Detect which cell encompasses the target text, then output its (x, y) center coordinate. 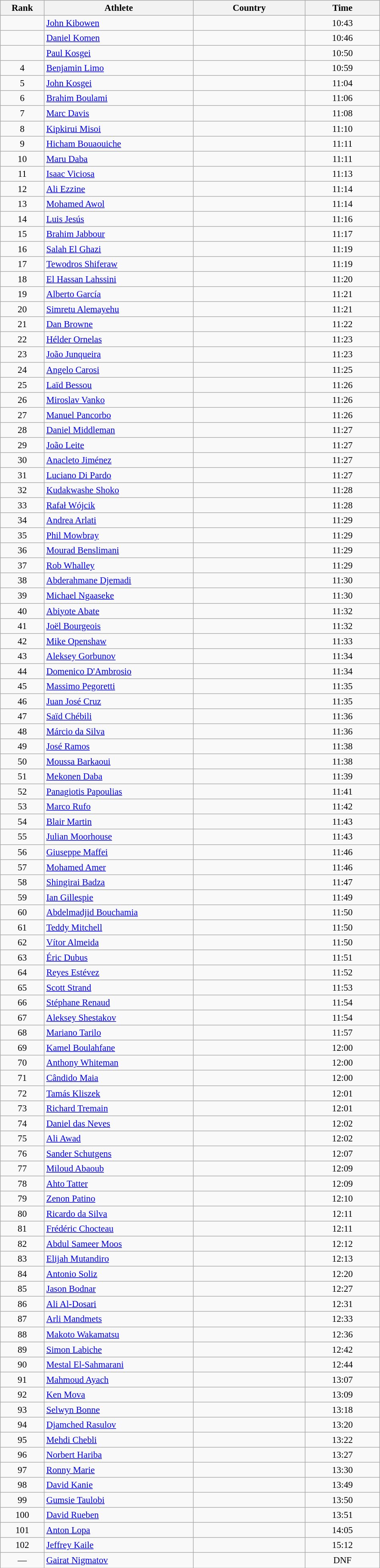
Laïd Bessou (119, 385)
51 (22, 777)
61 (22, 927)
Hélder Ornelas (119, 340)
98 (22, 1485)
11:41 (342, 792)
Richard Tremain (119, 1108)
12:36 (342, 1334)
68 (22, 1033)
35 (22, 536)
10:50 (342, 53)
12:07 (342, 1153)
Brahim Boulami (119, 98)
70 (22, 1063)
12:20 (342, 1274)
Aleksey Gorbunov (119, 656)
74 (22, 1123)
Ali Ezzine (119, 189)
Ken Mova (119, 1395)
11:42 (342, 807)
Maru Daba (119, 159)
12:13 (342, 1259)
86 (22, 1304)
45 (22, 686)
Ricardo da Silva (119, 1214)
Isaac Viciosa (119, 174)
DNF (342, 1560)
11:25 (342, 370)
75 (22, 1138)
Daniel Middleman (119, 430)
David Rueben (119, 1515)
13:30 (342, 1470)
37 (22, 566)
13:50 (342, 1500)
Abdul Sameer Moos (119, 1244)
29 (22, 445)
82 (22, 1244)
11:10 (342, 129)
20 (22, 310)
23 (22, 355)
11:06 (342, 98)
Kudakwashe Shoko (119, 490)
Éric Dubus (119, 957)
13:20 (342, 1425)
69 (22, 1048)
Ali Awad (119, 1138)
11:53 (342, 988)
John Kosgei (119, 83)
11:57 (342, 1033)
Luis Jesús (119, 219)
Domenico D'Ambrosio (119, 671)
Angelo Carosi (119, 370)
94 (22, 1425)
4 (22, 68)
78 (22, 1184)
89 (22, 1349)
60 (22, 912)
Kipkirui Misoi (119, 129)
Anton Lopa (119, 1530)
11:20 (342, 279)
24 (22, 370)
Rafał Wójcik (119, 506)
15:12 (342, 1546)
12 (22, 189)
Anacleto Jiménez (119, 460)
8 (22, 129)
Kamel Boulahfane (119, 1048)
Mohamed Amer (119, 867)
9 (22, 144)
Abderahmane Djemadi (119, 581)
26 (22, 400)
32 (22, 490)
11:39 (342, 777)
73 (22, 1108)
Jason Bodnar (119, 1289)
Panagiotis Papoulias (119, 792)
91 (22, 1380)
Mehdi Chebli (119, 1440)
Tamás Kliszek (119, 1093)
13:51 (342, 1515)
Ronny Marie (119, 1470)
54 (22, 822)
Márcio da Silva (119, 731)
Marco Rufo (119, 807)
11:49 (342, 897)
102 (22, 1546)
Daniel Komen (119, 38)
Mourad Benslimani (119, 550)
Moussa Barkaoui (119, 762)
Brahim Jabbour (119, 234)
José Ramos (119, 747)
66 (22, 1003)
56 (22, 852)
41 (22, 626)
Daniel das Neves (119, 1123)
Mohamed Awol (119, 204)
13:27 (342, 1455)
Aleksey Shestakov (119, 1018)
11:16 (342, 219)
Saïd Chébili (119, 716)
Ali Al-Dosari (119, 1304)
11:17 (342, 234)
Salah El Ghazi (119, 249)
17 (22, 264)
Mestal El-Sahmarani (119, 1364)
76 (22, 1153)
David Kanie (119, 1485)
Marc Davis (119, 113)
100 (22, 1515)
84 (22, 1274)
Selwyn Bonne (119, 1410)
Gumsie Taulobi (119, 1500)
10 (22, 159)
— (22, 1560)
Elijah Mutandiro (119, 1259)
12:10 (342, 1199)
15 (22, 234)
Gairat Nigmatov (119, 1560)
Hicham Bouaouiche (119, 144)
Miloud Abaoub (119, 1169)
Frédéric Chocteau (119, 1229)
67 (22, 1018)
Massimo Pegoretti (119, 686)
33 (22, 506)
101 (22, 1530)
Ian Gillespie (119, 897)
Rob Whalley (119, 566)
Alberto García (119, 294)
42 (22, 641)
30 (22, 460)
Tewodros Shiferaw (119, 264)
77 (22, 1169)
El Hassan Lahssini (119, 279)
7 (22, 113)
13:22 (342, 1440)
Country (249, 8)
18 (22, 279)
14:05 (342, 1530)
38 (22, 581)
Mariano Tarilo (119, 1033)
93 (22, 1410)
Rank (22, 8)
95 (22, 1440)
16 (22, 249)
10:59 (342, 68)
Anthony Whiteman (119, 1063)
Mahmoud Ayach (119, 1380)
6 (22, 98)
34 (22, 520)
12:31 (342, 1304)
13 (22, 204)
55 (22, 837)
12:33 (342, 1319)
Time (342, 8)
Simretu Alemayehu (119, 310)
Reyes Estévez (119, 973)
Abiyote Abate (119, 611)
63 (22, 957)
Cândido Maia (119, 1078)
25 (22, 385)
Ahto Tatter (119, 1184)
Dan Browne (119, 324)
Andrea Arlati (119, 520)
49 (22, 747)
12:27 (342, 1289)
Giuseppe Maffei (119, 852)
90 (22, 1364)
71 (22, 1078)
Makoto Wakamatsu (119, 1334)
12:12 (342, 1244)
10:43 (342, 23)
Mekonen Daba (119, 777)
Teddy Mitchell (119, 927)
Miroslav Vanko (119, 400)
Scott Strand (119, 988)
22 (22, 340)
65 (22, 988)
88 (22, 1334)
99 (22, 1500)
87 (22, 1319)
11:04 (342, 83)
11:13 (342, 174)
Benjamin Limo (119, 68)
Abdelmadjid Bouchamia (119, 912)
Michael Ngaaseke (119, 596)
Stéphane Renaud (119, 1003)
13:18 (342, 1410)
Athlete (119, 8)
47 (22, 716)
Juan José Cruz (119, 701)
Simon Labiche (119, 1349)
11:51 (342, 957)
11:22 (342, 324)
46 (22, 701)
13:07 (342, 1380)
5 (22, 83)
96 (22, 1455)
36 (22, 550)
27 (22, 415)
Phil Mowbray (119, 536)
62 (22, 943)
11:47 (342, 882)
Mike Openshaw (119, 641)
Julian Moorhouse (119, 837)
64 (22, 973)
43 (22, 656)
11 (22, 174)
40 (22, 611)
19 (22, 294)
Djamched Rasulov (119, 1425)
28 (22, 430)
83 (22, 1259)
72 (22, 1093)
Jeffrey Kaile (119, 1546)
11:52 (342, 973)
59 (22, 897)
14 (22, 219)
21 (22, 324)
50 (22, 762)
31 (22, 475)
Sander Schutgens (119, 1153)
53 (22, 807)
85 (22, 1289)
Paul Kosgei (119, 53)
Joël Bourgeois (119, 626)
81 (22, 1229)
48 (22, 731)
Norbert Hariba (119, 1455)
57 (22, 867)
10:46 (342, 38)
44 (22, 671)
Luciano Di Pardo (119, 475)
39 (22, 596)
João Junqueira (119, 355)
13:49 (342, 1485)
Zenon Patino (119, 1199)
58 (22, 882)
Blair Martin (119, 822)
13:09 (342, 1395)
80 (22, 1214)
Vítor Almeida (119, 943)
97 (22, 1470)
11:08 (342, 113)
12:42 (342, 1349)
11:33 (342, 641)
Antonio Soliz (119, 1274)
79 (22, 1199)
52 (22, 792)
Manuel Pancorbo (119, 415)
12:44 (342, 1364)
João Leite (119, 445)
John Kibowen (119, 23)
Arli Mandmets (119, 1319)
92 (22, 1395)
Shingirai Badza (119, 882)
